Extract the [X, Y] coordinate from the center of the cell holding the provided text.  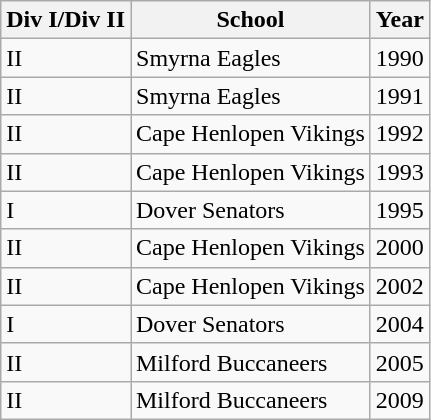
2000 [400, 248]
2002 [400, 286]
1995 [400, 210]
1991 [400, 96]
School [250, 20]
2009 [400, 400]
2005 [400, 362]
2004 [400, 324]
Year [400, 20]
1990 [400, 58]
Div I/Div II [66, 20]
1992 [400, 134]
1993 [400, 172]
